Find where the given text appears and provide that cell's center as [x, y] coordinate. 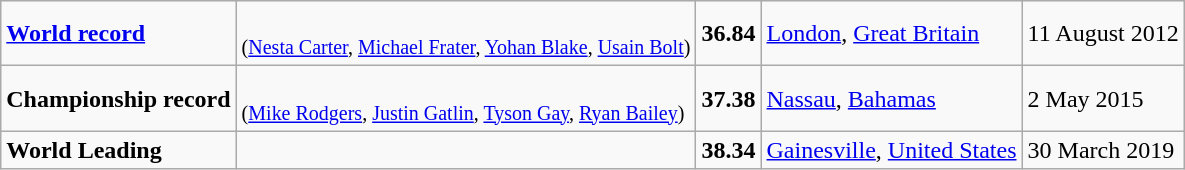
11 August 2012 [1103, 34]
36.84 [728, 34]
Nassau, Bahamas [892, 98]
30 March 2019 [1103, 150]
(Nesta Carter, Michael Frater, Yohan Blake, Usain Bolt) [466, 34]
World record [118, 34]
Gainesville, United States [892, 150]
(Mike Rodgers, Justin Gatlin, Tyson Gay, Ryan Bailey) [466, 98]
37.38 [728, 98]
Championship record [118, 98]
World Leading [118, 150]
38.34 [728, 150]
London, Great Britain [892, 34]
2 May 2015 [1103, 98]
